Find where the given text appears and provide that cell's center as (x, y) coordinate. 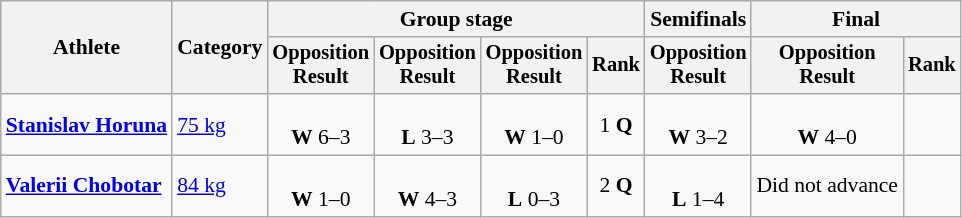
75 kg (220, 124)
Valerii Chobotar (86, 186)
2 Q (616, 186)
L 1–4 (698, 186)
Stanislav Horuna (86, 124)
W 4–3 (428, 186)
L 3–3 (428, 124)
W 4–0 (827, 124)
Group stage (456, 19)
Did not advance (827, 186)
Final (856, 19)
84 kg (220, 186)
L 0–3 (534, 186)
W 3–2 (698, 124)
Category (220, 48)
Semifinals (698, 19)
W 6–3 (320, 124)
Athlete (86, 48)
1 Q (616, 124)
